Provide the (X, Y) coordinate of the cell's center where the given text is located.  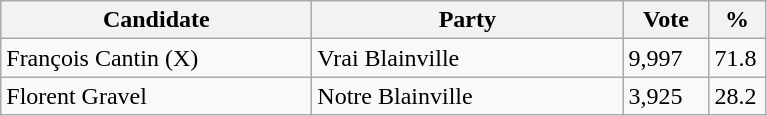
71.8 (737, 58)
3,925 (666, 96)
Vote (666, 20)
9,997 (666, 58)
Party (468, 20)
28.2 (737, 96)
François Cantin (X) (156, 58)
Florent Gravel (156, 96)
Notre Blainville (468, 96)
Candidate (156, 20)
Vrai Blainville (468, 58)
% (737, 20)
